Locate the cell with the specified text and output its [x, y] center coordinate. 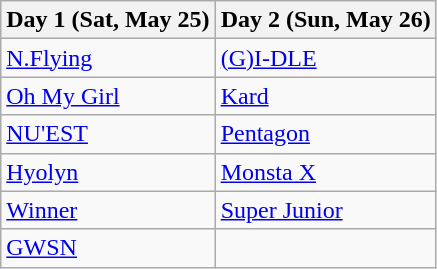
Kard [326, 96]
N.Flying [108, 58]
Day 1 (Sat, May 25) [108, 20]
Super Junior [326, 210]
Hyolyn [108, 172]
Monsta X [326, 172]
(G)I-DLE [326, 58]
Day 2 (Sun, May 26) [326, 20]
Oh My Girl [108, 96]
NU'EST [108, 134]
Pentagon [326, 134]
GWSN [108, 248]
Winner [108, 210]
